Scan for the cell matching the given text and deliver its (x, y) coordinate at center. 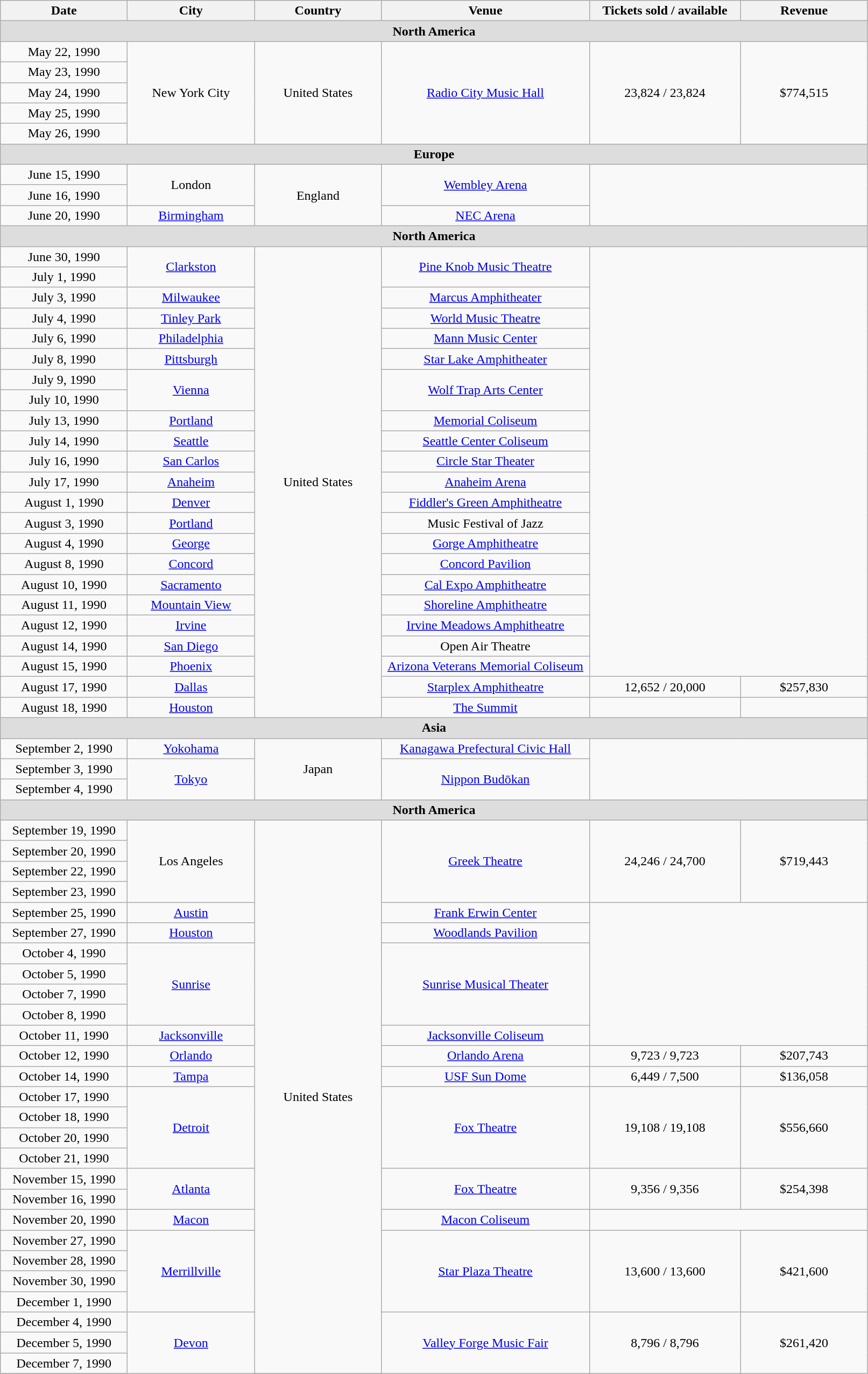
Atlanta (191, 1189)
September 4, 1990 (64, 789)
Devon (191, 1343)
George (191, 543)
October 20, 1990 (64, 1138)
July 4, 1990 (64, 318)
Detroit (191, 1127)
July 13, 1990 (64, 420)
Anaheim (191, 482)
Milwaukee (191, 298)
Sacramento (191, 584)
Macon Coliseum (485, 1219)
October 21, 1990 (64, 1158)
September 20, 1990 (64, 851)
Philadelphia (191, 339)
England (318, 195)
New York City (191, 93)
19,108 / 19,108 (665, 1127)
World Music Theatre (485, 318)
September 2, 1990 (64, 748)
July 14, 1990 (64, 441)
9,723 / 9,723 (665, 1056)
London (191, 185)
Japan (318, 769)
May 22, 1990 (64, 52)
Jacksonville (191, 1035)
$136,058 (804, 1076)
August 18, 1990 (64, 707)
USF Sun Dome (485, 1076)
August 17, 1990 (64, 687)
Concord Pavilion (485, 564)
Dallas (191, 687)
23,824 / 23,824 (665, 93)
Pine Knob Music Theatre (485, 267)
Star Plaza Theatre (485, 1271)
Seattle (191, 441)
September 3, 1990 (64, 769)
Starplex Amphitheatre (485, 687)
Frank Erwin Center (485, 913)
Seattle Center Coliseum (485, 441)
July 10, 1990 (64, 400)
September 22, 1990 (64, 871)
Tinley Park (191, 318)
City (191, 11)
Denver (191, 502)
October 5, 1990 (64, 974)
August 8, 1990 (64, 564)
Shoreline Amphitheatre (485, 605)
October 7, 1990 (64, 994)
Mann Music Center (485, 339)
Irvine (191, 626)
Vienna (191, 390)
San Diego (191, 646)
September 25, 1990 (64, 913)
Tickets sold / available (665, 11)
August 11, 1990 (64, 605)
October 14, 1990 (64, 1076)
$719,443 (804, 861)
San Carlos (191, 461)
$254,398 (804, 1189)
Country (318, 11)
December 7, 1990 (64, 1363)
October 12, 1990 (64, 1056)
Marcus Amphitheater (485, 298)
October 18, 1990 (64, 1117)
December 5, 1990 (64, 1343)
November 30, 1990 (64, 1281)
Fiddler's Green Amphitheatre (485, 502)
$421,600 (804, 1271)
$261,420 (804, 1343)
May 26, 1990 (64, 134)
Sunrise (191, 984)
November 27, 1990 (64, 1240)
12,652 / 20,000 (665, 687)
October 8, 1990 (64, 1015)
Woodlands Pavilion (485, 933)
November 28, 1990 (64, 1261)
Mountain View (191, 605)
Gorge Amphitheatre (485, 543)
Austin (191, 913)
October 4, 1990 (64, 954)
May 23, 1990 (64, 72)
August 1, 1990 (64, 502)
24,246 / 24,700 (665, 861)
Open Air Theatre (485, 646)
July 17, 1990 (64, 482)
Sunrise Musical Theater (485, 984)
December 1, 1990 (64, 1302)
Memorial Coliseum (485, 420)
August 4, 1990 (64, 543)
July 6, 1990 (64, 339)
August 12, 1990 (64, 626)
Nippon Budōkan (485, 779)
May 24, 1990 (64, 93)
$774,515 (804, 93)
August 14, 1990 (64, 646)
Orlando Arena (485, 1056)
Star Lake Amphitheater (485, 359)
Macon (191, 1219)
Valley Forge Music Fair (485, 1343)
August 15, 1990 (64, 667)
October 17, 1990 (64, 1097)
September 19, 1990 (64, 830)
Radio City Music Hall (485, 93)
Europe (434, 154)
Asia (434, 728)
The Summit (485, 707)
$257,830 (804, 687)
September 23, 1990 (64, 892)
Los Angeles (191, 861)
9,356 / 9,356 (665, 1189)
July 3, 1990 (64, 298)
Anaheim Arena (485, 482)
June 30, 1990 (64, 257)
July 8, 1990 (64, 359)
Kanagawa Prefectural Civic Hall (485, 748)
13,600 / 13,600 (665, 1271)
Circle Star Theater (485, 461)
NEC Arena (485, 215)
Pittsburgh (191, 359)
Tokyo (191, 779)
Tampa (191, 1076)
Irvine Meadows Amphitheatre (485, 626)
8,796 / 8,796 (665, 1343)
Greek Theatre (485, 861)
Concord (191, 564)
Music Festival of Jazz (485, 523)
Wolf Trap Arts Center (485, 390)
6,449 / 7,500 (665, 1076)
August 3, 1990 (64, 523)
June 20, 1990 (64, 215)
Arizona Veterans Memorial Coliseum (485, 667)
August 10, 1990 (64, 584)
$556,660 (804, 1127)
Birmingham (191, 215)
Cal Expo Amphitheatre (485, 584)
September 27, 1990 (64, 933)
Orlando (191, 1056)
Date (64, 11)
$207,743 (804, 1056)
December 4, 1990 (64, 1322)
Yokohama (191, 748)
July 1, 1990 (64, 277)
July 16, 1990 (64, 461)
Revenue (804, 11)
November 20, 1990 (64, 1219)
July 9, 1990 (64, 380)
Clarkston (191, 267)
Wembley Arena (485, 185)
Merrillville (191, 1271)
November 16, 1990 (64, 1199)
October 11, 1990 (64, 1035)
November 15, 1990 (64, 1179)
Venue (485, 11)
Jacksonville Coliseum (485, 1035)
Phoenix (191, 667)
June 15, 1990 (64, 174)
June 16, 1990 (64, 195)
May 25, 1990 (64, 113)
